Return the [X, Y] coordinate for the center point of the cell that contains the specified text.  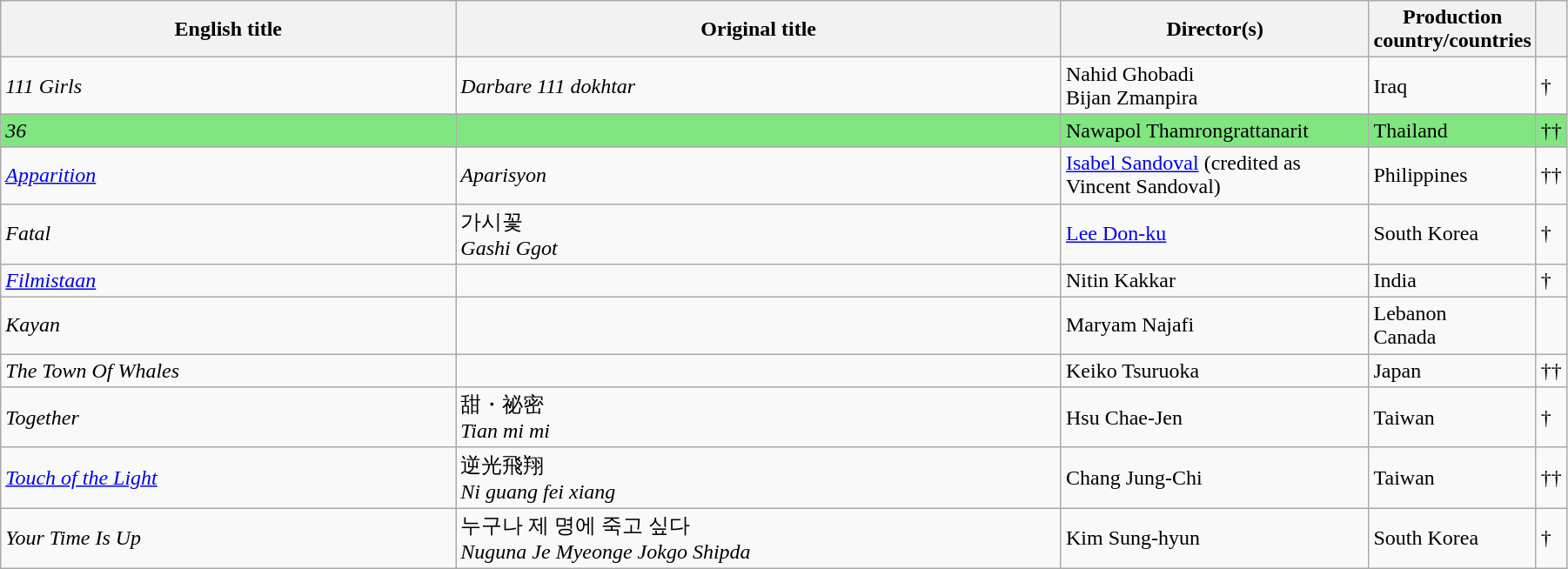
Touch of the Light [228, 478]
Production country/countries [1452, 30]
逆光飛翔Ni guang fei xiang [759, 478]
Kim Sung-hyun [1215, 539]
Nitin Kakkar [1215, 281]
Original title [759, 30]
Aparisyon [759, 176]
가시꽃Gashi Ggot [759, 234]
English title [228, 30]
Isabel Sandoval (credited as Vincent Sandoval) [1215, 176]
Nahid GhobadiBijan Zmanpira [1215, 85]
Japan [1452, 371]
누구나 제 명에 죽고 싶다Nuguna Je Myeonge Jokgo Shipda [759, 539]
36 [228, 131]
Together [228, 418]
Philippines [1452, 176]
Director(s) [1215, 30]
111 Girls [228, 85]
Iraq [1452, 85]
Apparition [228, 176]
The Town Of Whales [228, 371]
Hsu Chae-Jen [1215, 418]
Maryam Najafi [1215, 325]
Chang Jung-Chi [1215, 478]
Thailand [1452, 131]
Keiko Tsuruoka [1215, 371]
Kayan [228, 325]
Fatal [228, 234]
Nawapol Thamrongrattanarit [1215, 131]
Darbare 111 dokhtar [759, 85]
India [1452, 281]
甜・祕密Tian mi mi [759, 418]
Filmistaan [228, 281]
Your Time Is Up [228, 539]
Lee Don-ku [1215, 234]
LebanonCanada [1452, 325]
